Return [X, Y] of the center of cell containing provided text 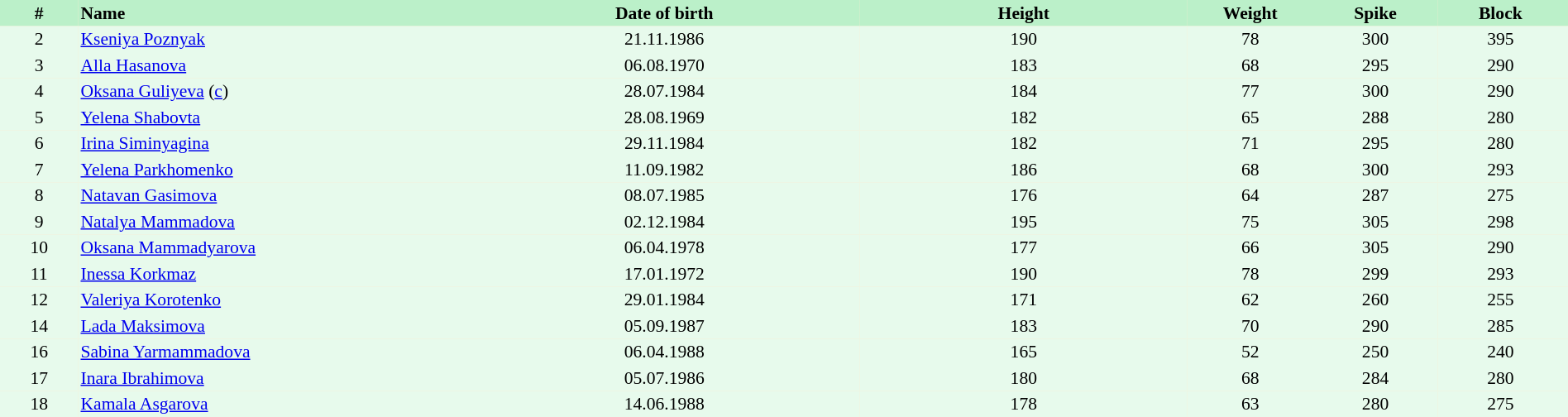
65 [1250, 117]
299 [1374, 274]
52 [1250, 352]
5 [39, 117]
06.04.1978 [664, 248]
11 [39, 274]
4 [39, 91]
Inessa Korkmaz [273, 274]
17 [39, 378]
16 [39, 352]
8 [39, 195]
29.01.1984 [664, 300]
288 [1374, 117]
298 [1500, 222]
66 [1250, 248]
395 [1500, 40]
165 [1024, 352]
Inara Ibrahimova [273, 378]
75 [1250, 222]
Natavan Gasimova [273, 195]
Kseniya Poznyak [273, 40]
71 [1250, 144]
171 [1024, 300]
178 [1024, 404]
Name [273, 13]
02.12.1984 [664, 222]
63 [1250, 404]
14 [39, 326]
9 [39, 222]
287 [1374, 195]
21.11.1986 [664, 40]
70 [1250, 326]
Valeriya Korotenko [273, 300]
Block [1500, 13]
186 [1024, 170]
Yelena Shabovta [273, 117]
18 [39, 404]
28.07.1984 [664, 91]
06.04.1988 [664, 352]
06.08.1970 [664, 65]
Oksana Mammadyarova [273, 248]
# [39, 13]
7 [39, 170]
Height [1024, 13]
05.09.1987 [664, 326]
180 [1024, 378]
14.06.1988 [664, 404]
Spike [1374, 13]
Irina Siminyagina [273, 144]
Lada Maksimova [273, 326]
05.07.1986 [664, 378]
Oksana Guliyeva (c) [273, 91]
Date of birth [664, 13]
17.01.1972 [664, 274]
Sabina Yarmammadova [273, 352]
Weight [1250, 13]
195 [1024, 222]
29.11.1984 [664, 144]
77 [1250, 91]
11.09.1982 [664, 170]
Yelena Parkhomenko [273, 170]
08.07.1985 [664, 195]
284 [1374, 378]
Natalya Mammadova [273, 222]
3 [39, 65]
Alla Hasanova [273, 65]
285 [1500, 326]
6 [39, 144]
12 [39, 300]
176 [1024, 195]
177 [1024, 248]
62 [1250, 300]
184 [1024, 91]
64 [1250, 195]
28.08.1969 [664, 117]
2 [39, 40]
10 [39, 248]
Kamala Asgarova [273, 404]
260 [1374, 300]
240 [1500, 352]
250 [1374, 352]
255 [1500, 300]
